Search for the cell housing the specified text and yield its (x, y) center coordinate. 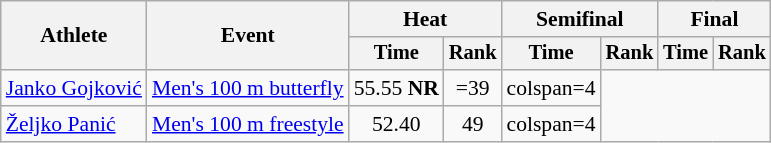
Final (714, 19)
=39 (473, 88)
49 (473, 124)
52.40 (396, 124)
Janko Gojković (74, 88)
Men's 100 m freestyle (248, 124)
Athlete (74, 36)
Željko Panić (74, 124)
Men's 100 m butterfly (248, 88)
Event (248, 36)
Heat (426, 19)
Semifinal (580, 19)
55.55 NR (396, 88)
